Detect which cell encompasses the target text, then output its [x, y] center coordinate. 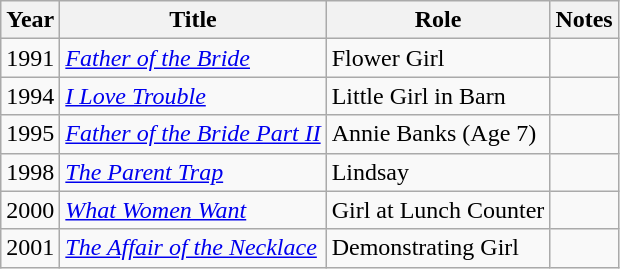
Father of the Bride [193, 58]
The Affair of the Necklace [193, 248]
1998 [30, 172]
I Love Trouble [193, 96]
Notes [584, 20]
Title [193, 20]
1995 [30, 134]
Little Girl in Barn [438, 96]
Girl at Lunch Counter [438, 210]
Annie Banks (Age 7) [438, 134]
Year [30, 20]
2000 [30, 210]
The Parent Trap [193, 172]
2001 [30, 248]
Demonstrating Girl [438, 248]
Lindsay [438, 172]
Flower Girl [438, 58]
What Women Want [193, 210]
1994 [30, 96]
Father of the Bride Part II [193, 134]
1991 [30, 58]
Role [438, 20]
